Find where the given text appears and provide that cell's center as (X, Y) coordinate. 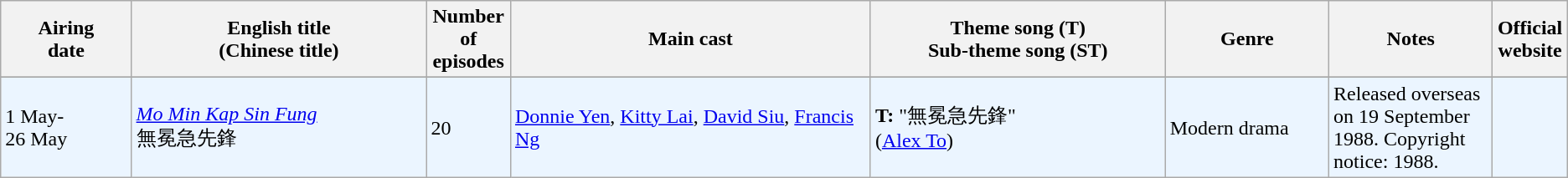
Released overseas on 19 September 1988. Copyright notice: 1988. (1411, 127)
Mo Min Kap Sin Fung 無冕急先鋒 (279, 127)
Main cast (690, 39)
English title (Chinese title) (279, 39)
Modern drama (1246, 127)
Official website (1529, 39)
Theme song (T) Sub-theme song (ST) (1018, 39)
Donnie Yen, Kitty Lai, David Siu, Francis Ng (690, 127)
20 (469, 127)
Number of episodes (469, 39)
Airingdate (66, 39)
Notes (1411, 39)
1 May- 26 May (66, 127)
Genre (1246, 39)
T: "無冕急先鋒" (Alex To) (1018, 127)
